Capture the cell that displays the provided text and extract its (x, y) central coordinate. 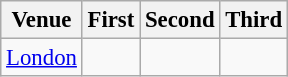
First (110, 20)
Third (254, 20)
London (42, 58)
Second (180, 20)
Venue (42, 20)
